Extract the [x, y] coordinate from the center of the cell holding the provided text.  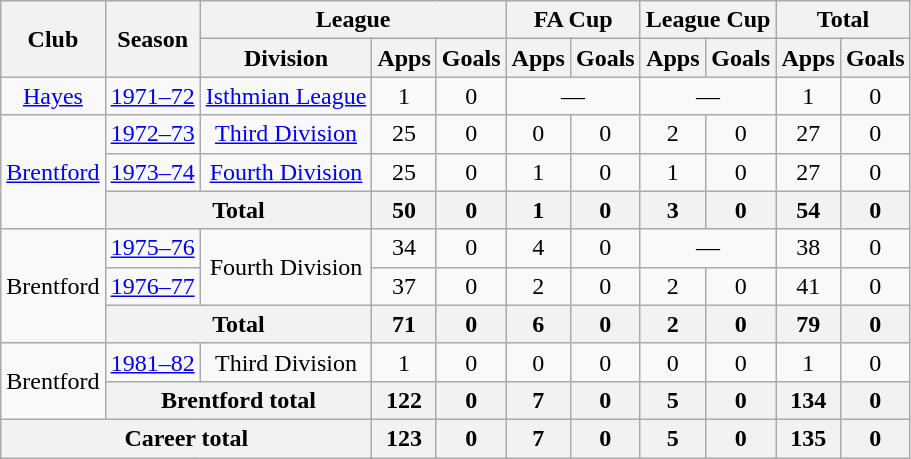
134 [808, 400]
135 [808, 438]
122 [404, 400]
37 [404, 286]
1973–74 [152, 172]
Career total [186, 438]
1976–77 [152, 286]
Season [152, 39]
Club [53, 39]
34 [404, 248]
1971–72 [152, 96]
Hayes [53, 96]
League [353, 20]
79 [808, 324]
Brentford total [238, 400]
54 [808, 210]
3 [672, 210]
71 [404, 324]
Division [286, 58]
1975–76 [152, 248]
1972–73 [152, 134]
123 [404, 438]
38 [808, 248]
50 [404, 210]
FA Cup [573, 20]
Isthmian League [286, 96]
6 [538, 324]
1981–82 [152, 362]
41 [808, 286]
League Cup [708, 20]
4 [538, 248]
